Determine the [x, y] coordinate at the center of the cell enclosing the given text.  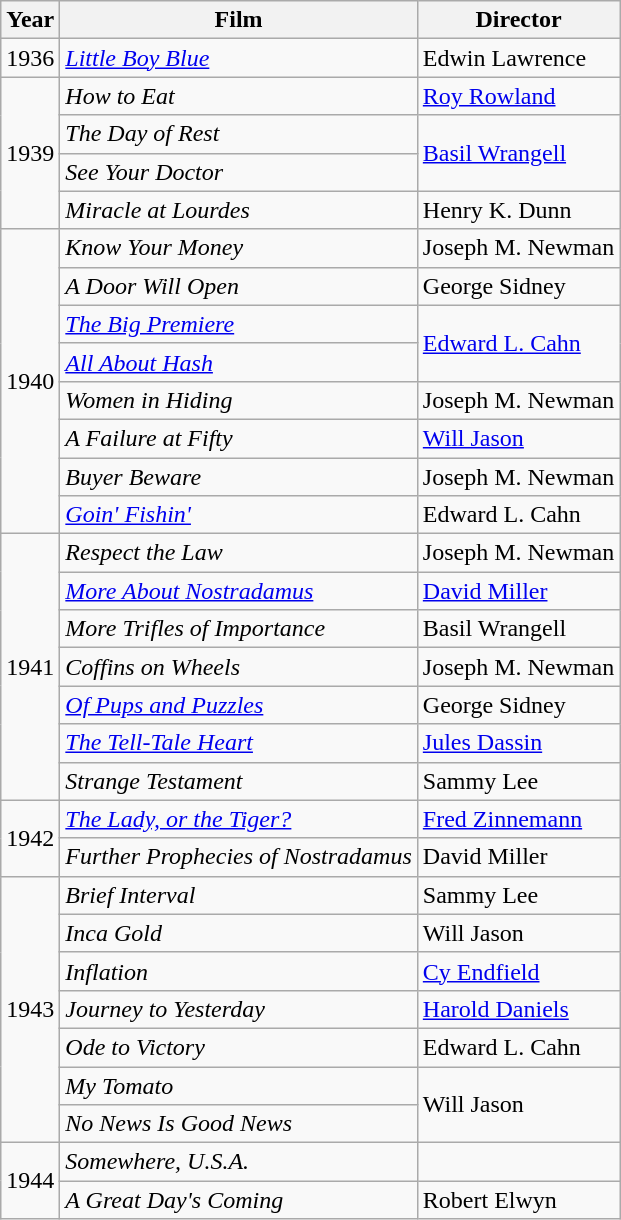
The Day of Rest [238, 134]
Jules Dassin [518, 743]
Somewhere, U.S.A. [238, 1162]
Women in Hiding [238, 400]
A Door Will Open [238, 286]
How to Eat [238, 96]
Year [30, 20]
Coffins on Wheels [238, 667]
1943 [30, 1009]
1942 [30, 838]
Harold Daniels [518, 1009]
All About Hash [238, 362]
Little Boy Blue [238, 58]
Film [238, 20]
1941 [30, 667]
Further Prophecies of Nostradamus [238, 857]
More Trifles of Importance [238, 629]
Ode to Victory [238, 1047]
1944 [30, 1181]
Strange Testament [238, 781]
Fred Zinnemann [518, 819]
The Lady, or the Tiger? [238, 819]
Journey to Yesterday [238, 1009]
Buyer Beware [238, 477]
Roy Rowland [518, 96]
Robert Elwyn [518, 1200]
A Failure at Fifty [238, 438]
Of Pups and Puzzles [238, 705]
Miracle at Lourdes [238, 210]
Respect the Law [238, 553]
1939 [30, 153]
Edwin Lawrence [518, 58]
Brief Interval [238, 895]
Director [518, 20]
No News Is Good News [238, 1124]
1936 [30, 58]
1940 [30, 381]
Inca Gold [238, 933]
Inflation [238, 971]
My Tomato [238, 1085]
Henry K. Dunn [518, 210]
Goin' Fishin' [238, 515]
Cy Endfield [518, 971]
A Great Day's Coming [238, 1200]
More About Nostradamus [238, 591]
Know Your Money [238, 248]
See Your Doctor [238, 172]
The Tell-Tale Heart [238, 743]
The Big Premiere [238, 324]
